Output the (x, y) coordinate of the center of the cell containing the given text.  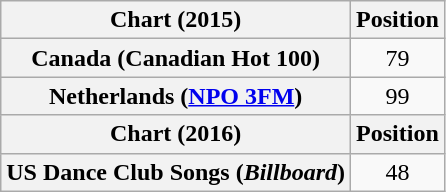
Chart (2016) (176, 134)
Netherlands (NPO 3FM) (176, 96)
Chart (2015) (176, 20)
99 (398, 96)
48 (398, 172)
Canada (Canadian Hot 100) (176, 58)
US Dance Club Songs (Billboard) (176, 172)
79 (398, 58)
